Return the [X, Y] coordinate for the center point of the cell that contains the specified text.  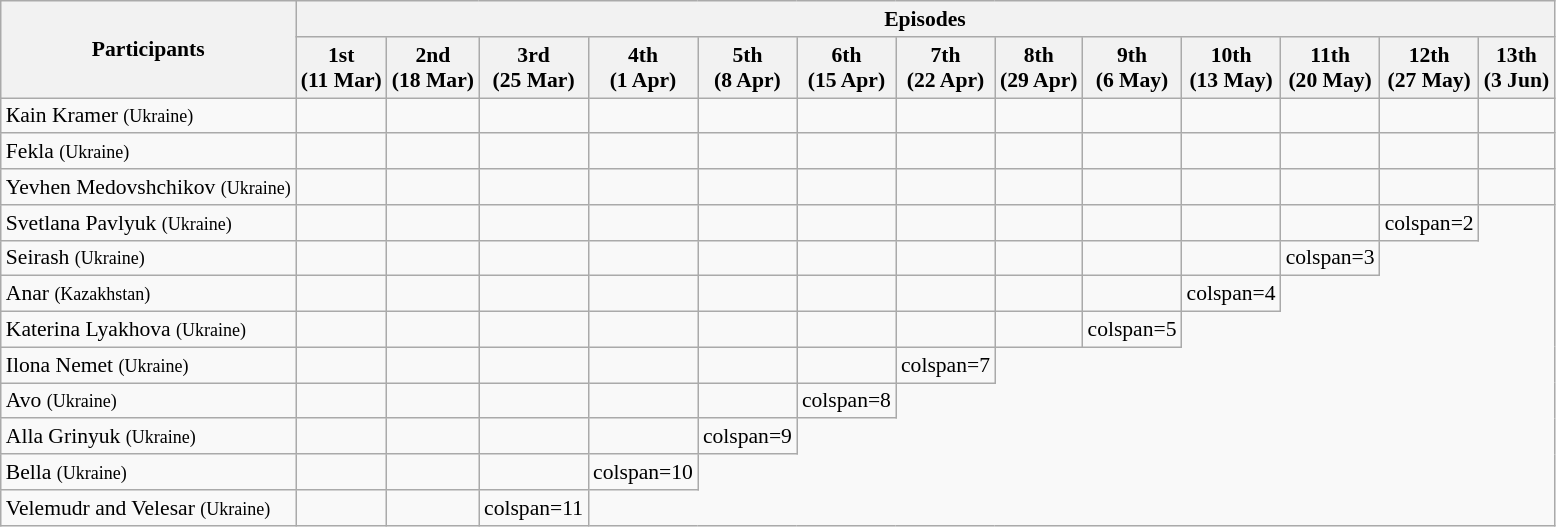
colspan=4 [1232, 294]
4th(1 Apr) [643, 68]
colspan=9 [748, 437]
3rd(25 Mar) [534, 68]
5th(8 Apr) [748, 68]
Fekla (Ukraine) [148, 152]
8th(29 Apr) [1038, 68]
Avo (Ukraine) [148, 401]
colspan=11 [534, 508]
7th(22 Apr) [946, 68]
Svetlana Pavlyuk (Ukraine) [148, 223]
colspan=3 [1330, 258]
Кain Kramer (Ukraine) [148, 116]
colspan=7 [946, 365]
11th(20 May) [1330, 68]
colspan=2 [1430, 223]
Bella (Ukraine) [148, 472]
Seirash (Ukraine) [148, 258]
colspan=5 [1132, 330]
12th(27 May) [1430, 68]
1st(11 Mar) [342, 68]
Katerina Lyakhova (Ukraine) [148, 330]
Yevhen Medovshchikov (Ukraine) [148, 187]
Anar (Kazakhstan) [148, 294]
Participants [148, 50]
6th(15 Apr) [846, 68]
9th(6 May) [1132, 68]
colspan=8 [846, 401]
13th(3 Jun) [1517, 68]
Episodes [925, 19]
Velemudr and Velesar (Ukraine) [148, 508]
Ilona Nemet (Ukraine) [148, 365]
2nd(18 Mar) [433, 68]
colspan=10 [643, 472]
Alla Grinyuk (Ukraine) [148, 437]
10th(13 May) [1232, 68]
